Detect which cell encompasses the target text, then output its (X, Y) center coordinate. 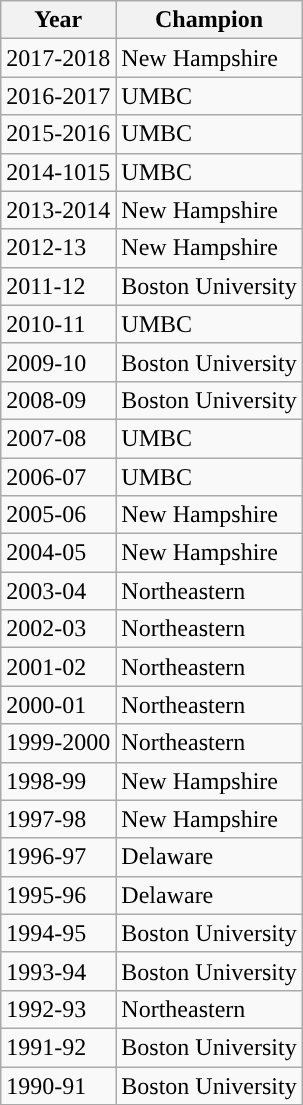
2000-01 (58, 705)
2013-2014 (58, 210)
2007-08 (58, 438)
2016-2017 (58, 96)
1994-95 (58, 933)
2008-09 (58, 400)
2006-07 (58, 477)
2010-11 (58, 324)
2011-12 (58, 286)
2012-13 (58, 248)
1997-98 (58, 819)
1992-93 (58, 1009)
2002-03 (58, 629)
2009-10 (58, 362)
1990-91 (58, 1085)
1993-94 (58, 971)
2017-2018 (58, 58)
2004-05 (58, 553)
1996-97 (58, 857)
Year (58, 20)
1995-96 (58, 895)
2014-1015 (58, 172)
2001-02 (58, 667)
1999-2000 (58, 743)
2005-06 (58, 515)
1998-99 (58, 781)
Champion (209, 20)
2015-2016 (58, 134)
1991-92 (58, 1047)
2003-04 (58, 591)
